Locate the cell with the specified text and output its [x, y] center coordinate. 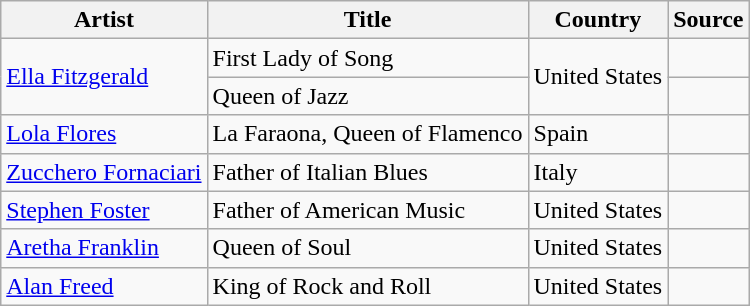
Queen of Jazz [368, 96]
Country [598, 20]
Stephen Foster [104, 210]
Queen of Soul [368, 248]
Father of American Music [368, 210]
Title [368, 20]
First Lady of Song [368, 58]
La Faraona, Queen of Flamenco [368, 134]
Lola Flores [104, 134]
Artist [104, 20]
Italy [598, 172]
Aretha Franklin [104, 248]
Spain [598, 134]
Ella Fitzgerald [104, 77]
Alan Freed [104, 286]
King of Rock and Roll [368, 286]
Zucchero Fornaciari [104, 172]
Father of Italian Blues [368, 172]
Source [708, 20]
